Pinpoint the cell where the given text exists, returning its [X, Y] midpoint coordinate. 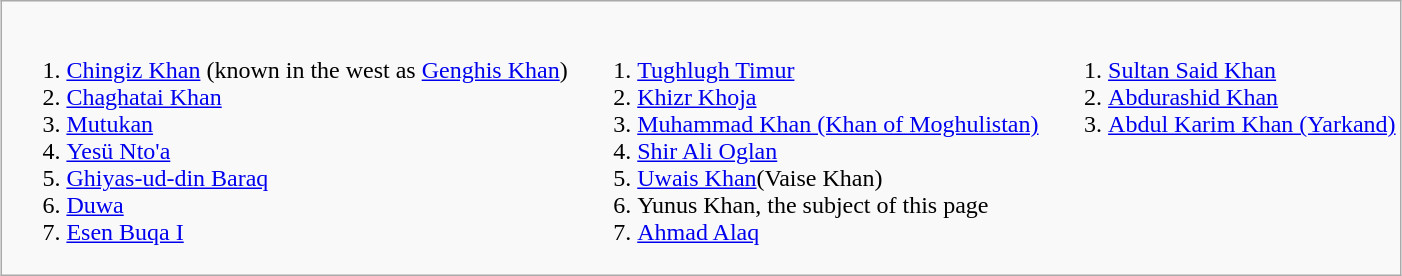
Sultan Said Khan Abdurashid Khan Abdul Karim Khan (Yarkand) [1222, 138]
Chingiz Khan (known in the west as Genghis Khan) Chaghatai Khan Mutukan Yesü Nto'a Ghiyas-ud-din Baraq Duwa Esen Buqa I [287, 138]
Tughlugh Timur Khizr Khoja Muhammad Khan (Khan of Moghulistan) Shir Ali Oglan Uwais Khan(Vaise Khan) Yunus Khan, the subject of this page Ahmad Alaq [808, 138]
